Output the (x, y) coordinate of the center of the cell containing the given text.  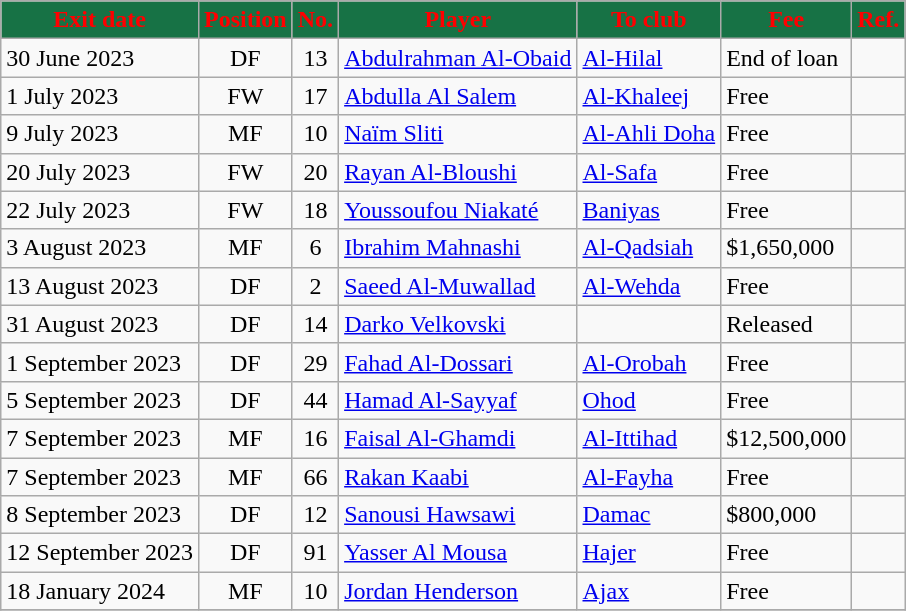
1 September 2023 (100, 362)
Rayan Al-Bloushi (458, 172)
Al-Hilal (649, 58)
Ohod (649, 400)
Exit date (100, 20)
Ref. (878, 20)
17 (315, 96)
22 July 2023 (100, 210)
Damac (649, 515)
Yasser Al Mousa (458, 553)
29 (315, 362)
44 (315, 400)
Al-Ittihad (649, 438)
Player (458, 20)
9 July 2023 (100, 134)
Position (245, 20)
No. (315, 20)
8 September 2023 (100, 515)
Al-Wehda (649, 286)
Youssoufou Niakaté (458, 210)
Ibrahim Mahnashi (458, 248)
20 (315, 172)
Abdulrahman Al-Obaid (458, 58)
Naïm Sliti (458, 134)
16 (315, 438)
3 August 2023 (100, 248)
Al-Ahli Doha (649, 134)
Sanousi Hawsawi (458, 515)
14 (315, 324)
End of loan (786, 58)
13 (315, 58)
Hajer (649, 553)
$12,500,000 (786, 438)
Al-Fayha (649, 477)
$800,000 (786, 515)
5 September 2023 (100, 400)
18 January 2024 (100, 591)
Jordan Henderson (458, 591)
91 (315, 553)
Rakan Kaabi (458, 477)
Ajax (649, 591)
1 July 2023 (100, 96)
Al-Qadsiah (649, 248)
12 (315, 515)
30 June 2023 (100, 58)
Released (786, 324)
31 August 2023 (100, 324)
Saeed Al-Muwallad (458, 286)
2 (315, 286)
66 (315, 477)
Hamad Al-Sayyaf (458, 400)
To club (649, 20)
20 July 2023 (100, 172)
Baniyas (649, 210)
Fee (786, 20)
Abdulla Al Salem (458, 96)
Al-Orobah (649, 362)
Al-Safa (649, 172)
$1,650,000 (786, 248)
Darko Velkovski (458, 324)
18 (315, 210)
Al-Khaleej (649, 96)
6 (315, 248)
12 September 2023 (100, 553)
13 August 2023 (100, 286)
Faisal Al-Ghamdi (458, 438)
Fahad Al-Dossari (458, 362)
